Identify which cell holds the provided text, then report its (x, y) central coordinate. 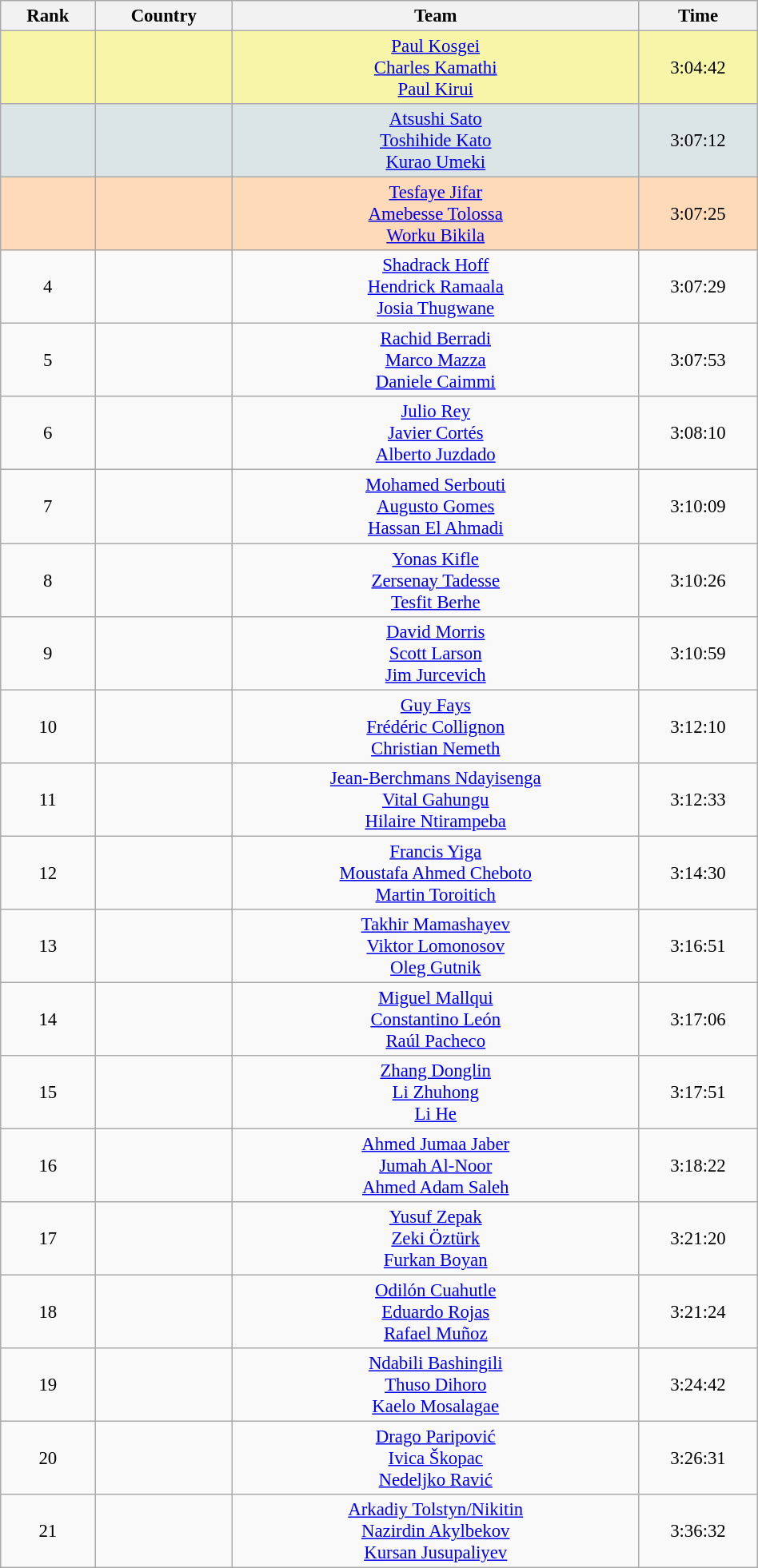
20 (48, 1459)
3:08:10 (699, 433)
David MorrisScott LarsonJim Jurcevich (436, 653)
Atsushi SatoToshihide KatoKurao Umeki (436, 141)
5 (48, 360)
3:24:42 (699, 1385)
3:17:51 (699, 1092)
18 (48, 1312)
Drago ParipovićIvica ŠkopacNedeljko Ravić (436, 1459)
Yonas KifleZersenay TadesseTesfit Berhe (436, 580)
17 (48, 1239)
10 (48, 726)
3:21:24 (699, 1312)
Time (699, 16)
Zhang DonglinLi ZhuhongLi He (436, 1092)
3:10:59 (699, 653)
6 (48, 433)
Arkadiy Tolstyn/NikitinNazirdin AkylbekovKursan Jusupaliyev (436, 1531)
Ndabili BashingiliThuso DihoroKaelo Mosalagae (436, 1385)
Guy FaysFrédéric CollignonChristian Nemeth (436, 726)
Rachid BerradiMarco MazzaDaniele Caimmi (436, 360)
3:12:10 (699, 726)
Francis YigaMoustafa Ahmed ChebotoMartin Toroitich (436, 873)
Mohamed SerboutiAugusto GomesHassan El Ahmadi (436, 507)
4 (48, 287)
8 (48, 580)
3:14:30 (699, 873)
16 (48, 1165)
3:07:53 (699, 360)
19 (48, 1385)
3:36:32 (699, 1531)
Takhir MamashayevViktor LomonosovOleg Gutnik (436, 946)
Jean-Berchmans NdayisengaVital GahunguHilaire Ntirampeba (436, 799)
9 (48, 653)
Tesfaye JifarAmebesse TolossaWorku Bikila (436, 214)
3:07:12 (699, 141)
14 (48, 1019)
Odilón CuahutleEduardo RojasRafael Muñoz (436, 1312)
21 (48, 1531)
3:12:33 (699, 799)
3:18:22 (699, 1165)
3:07:25 (699, 214)
Yusuf ZepakZeki ÖztürkFurkan Boyan (436, 1239)
3:07:29 (699, 287)
Paul KosgeiCharles KamathiPaul Kirui (436, 68)
3:26:31 (699, 1459)
3:21:20 (699, 1239)
3:10:26 (699, 580)
Miguel MallquiConstantino LeónRaúl Pacheco (436, 1019)
3:17:06 (699, 1019)
Shadrack HoffHendrick RamaalaJosia Thugwane (436, 287)
Rank (48, 16)
3:10:09 (699, 507)
11 (48, 799)
7 (48, 507)
3:04:42 (699, 68)
15 (48, 1092)
12 (48, 873)
3:16:51 (699, 946)
Country (164, 16)
13 (48, 946)
Julio ReyJavier CortésAlberto Juzdado (436, 433)
Ahmed Jumaa JaberJumah Al-NoorAhmed Adam Saleh (436, 1165)
Team (436, 16)
